Detect which cell encompasses the target text, then output its [X, Y] center coordinate. 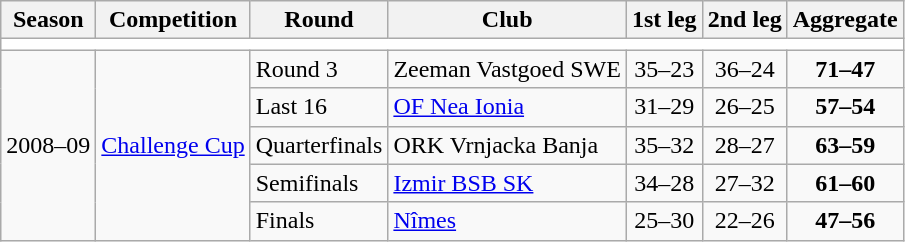
OF Nea Ionia [508, 107]
Last 16 [319, 107]
Finals [319, 221]
Round [319, 20]
Competition [173, 20]
Izmir BSB SK [508, 183]
Round 3 [319, 69]
2nd leg [744, 20]
2008–09 [48, 145]
71–47 [845, 69]
26–25 [744, 107]
28–27 [744, 145]
25–30 [664, 221]
61–60 [845, 183]
Quarterfinals [319, 145]
Semifinals [319, 183]
Club [508, 20]
ORK Vrnjacka Banja [508, 145]
63–59 [845, 145]
57–54 [845, 107]
Aggregate [845, 20]
34–28 [664, 183]
22–26 [744, 221]
31–29 [664, 107]
47–56 [845, 221]
Zeeman Vastgoed SWE [508, 69]
Season [48, 20]
1st leg [664, 20]
Challenge Cup [173, 145]
27–32 [744, 183]
35–32 [664, 145]
Nîmes [508, 221]
35–23 [664, 69]
36–24 [744, 69]
